Identify which cell holds the provided text, then report its (X, Y) central coordinate. 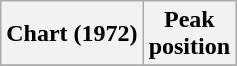
Peakposition (189, 34)
Chart (1972) (72, 34)
